Return the (x, y) coordinate for the center point of the cell that contains the specified text.  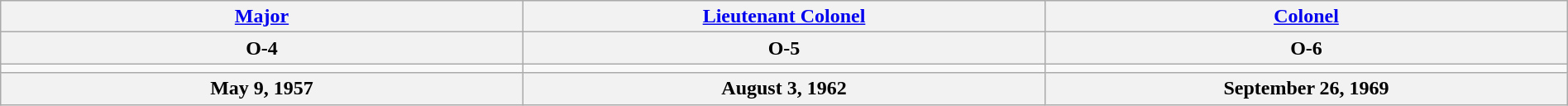
September 26, 1969 (1307, 89)
May 9, 1957 (262, 89)
Colonel (1307, 17)
O-6 (1307, 48)
Major (262, 17)
August 3, 1962 (784, 89)
O-4 (262, 48)
O-5 (784, 48)
Lieutenant Colonel (784, 17)
